From the cell containing the given text, extract its center point as [X, Y] coordinate. 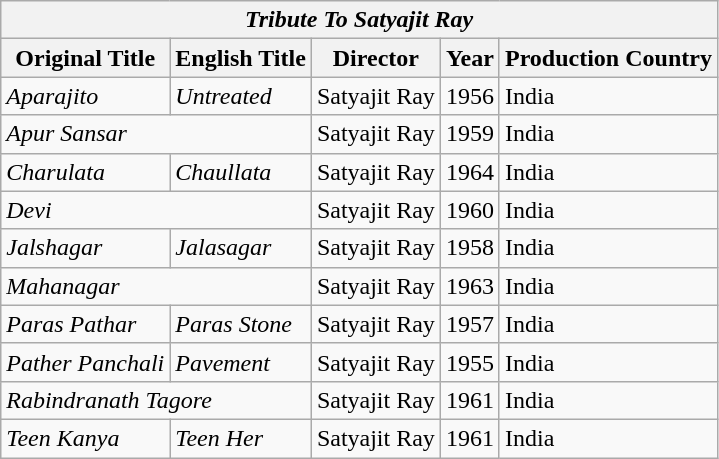
1964 [470, 172]
Charulata [86, 172]
1955 [470, 362]
Aparajito [86, 96]
Production Country [608, 58]
Tribute To Satyajit Ray [360, 20]
1959 [470, 134]
Pavement [241, 362]
1963 [470, 286]
English Title [241, 58]
Teen Her [241, 438]
Teen Kanya [86, 438]
Untreated [241, 96]
Chaullata [241, 172]
Original Title [86, 58]
Apur Sansar [156, 134]
1956 [470, 96]
Director [376, 58]
Pather Panchali [86, 362]
Paras Pathar [86, 324]
Paras Stone [241, 324]
1960 [470, 210]
1957 [470, 324]
Rabindranath Tagore [156, 400]
Jalshagar [86, 248]
Year [470, 58]
Mahanagar [156, 286]
Jalasagar [241, 248]
1958 [470, 248]
Devi [156, 210]
